Capture the cell that displays the provided text and extract its [x, y] central coordinate. 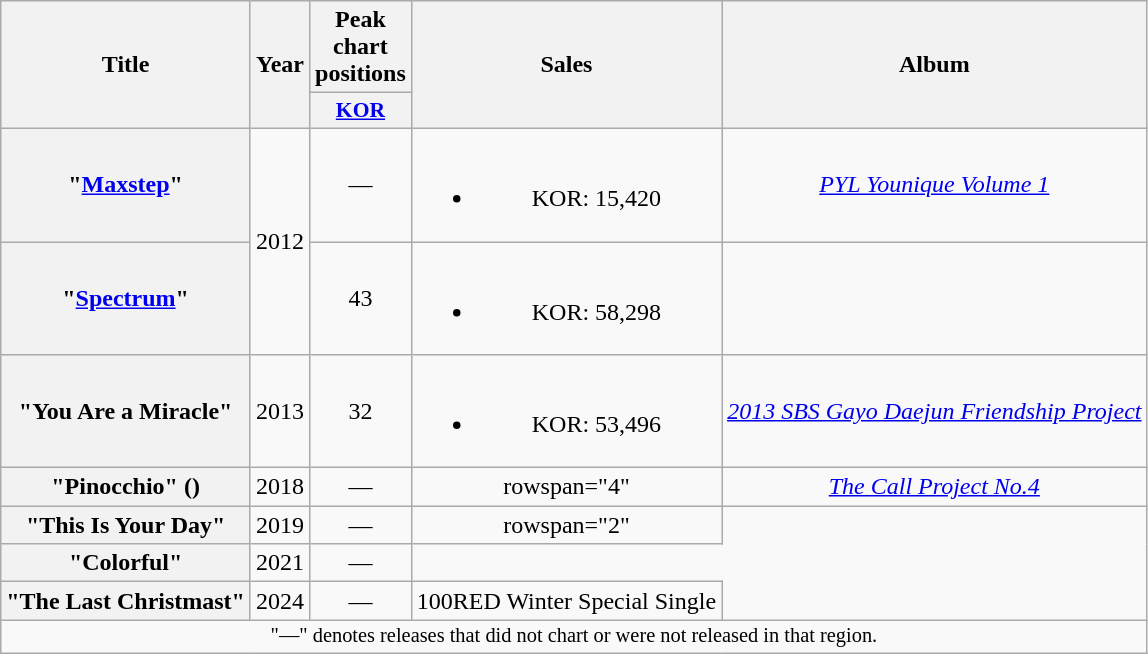
KOR: 15,420 [566, 184]
2019 [280, 525]
Peak chart positions [361, 47]
"This Is Your Day" [126, 525]
43 [361, 298]
KOR: 58,298 [566, 298]
Sales [566, 65]
KOR [361, 111]
"You Are a Miracle" [126, 412]
100RED Winter Special Single [566, 601]
Title [126, 65]
2021 [280, 563]
"Spectrum" [126, 298]
"The Last Christmast" [126, 601]
"Colorful" [126, 563]
Year [280, 65]
rowspan="2" [566, 525]
rowspan="4" [566, 487]
2013 [280, 412]
"Pinocchio" () [126, 487]
32 [361, 412]
The Call Project No.4 [934, 487]
Album [934, 65]
2018 [280, 487]
"Maxstep" [126, 184]
"—" denotes releases that did not chart or were not released in that region. [574, 637]
2013 SBS Gayo Daejun Friendship Project [934, 412]
2012 [280, 241]
PYL Younique Volume 1 [934, 184]
KOR: 53,496 [566, 412]
2024 [280, 601]
